For the text-containing cell, return its midpoint in (X, Y) coordinate format. 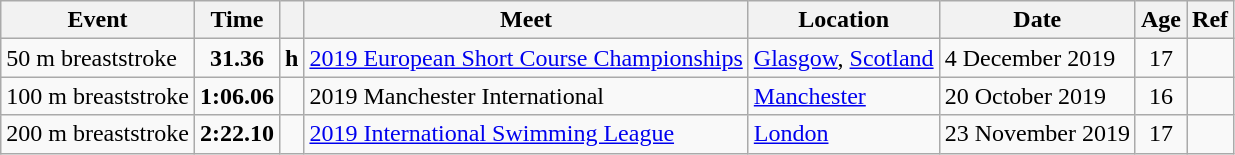
16 (1160, 96)
100 m breaststroke (98, 96)
50 m breaststroke (98, 58)
200 m breaststroke (98, 134)
London (844, 134)
Date (1037, 20)
2019 International Swimming League (526, 134)
Event (98, 20)
4 December 2019 (1037, 58)
Glasgow, Scotland (844, 58)
h (291, 58)
Meet (526, 20)
2019 European Short Course Championships (526, 58)
Age (1160, 20)
Manchester (844, 96)
Location (844, 20)
1:06.06 (236, 96)
20 October 2019 (1037, 96)
Ref (1210, 20)
2:22.10 (236, 134)
2019 Manchester International (526, 96)
31.36 (236, 58)
23 November 2019 (1037, 134)
Time (236, 20)
